Capture the cell that displays the provided text and extract its [X, Y] central coordinate. 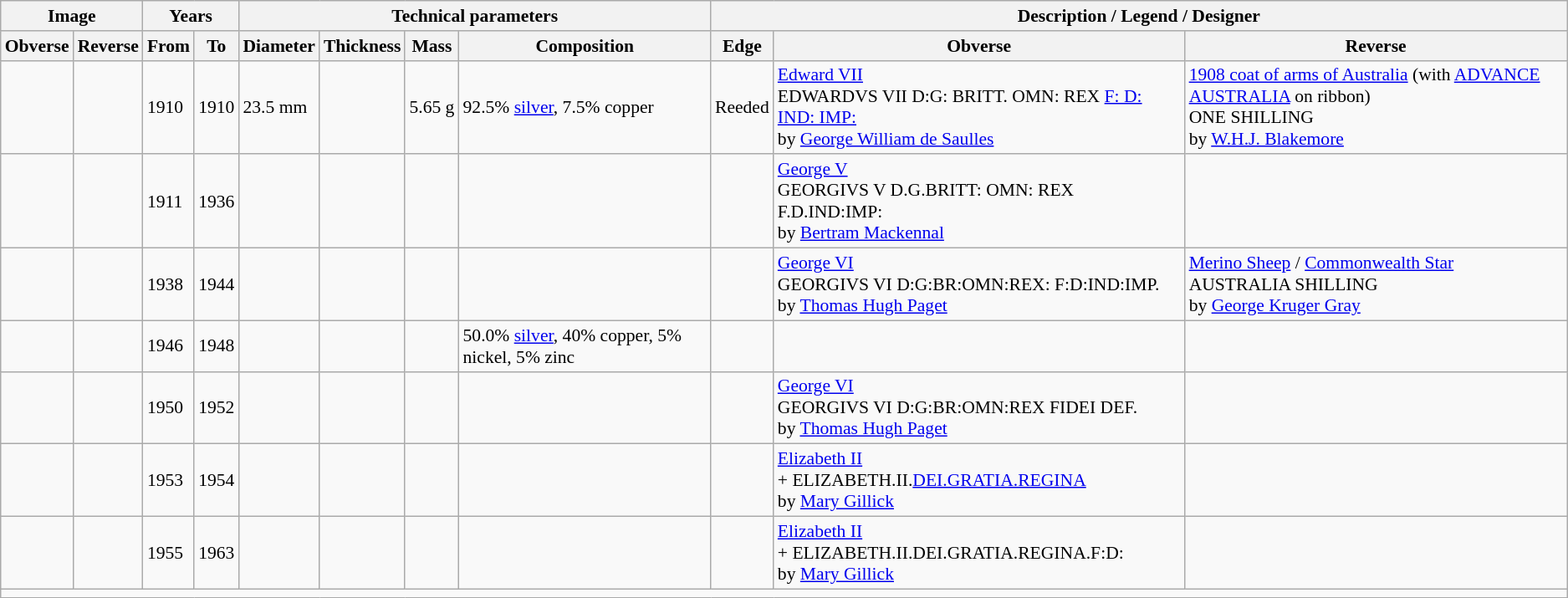
Edward VII EDWARDVS VII D:G: BRITT. OMN: REX F: D: IND: IMP: by George William de Saulles [979, 107]
1963 [216, 554]
Elizabeth II + ELIZABETH.II.DEI.GRATIA.REGINA.F:D: by Mary Gillick [979, 554]
From [169, 46]
1944 [216, 284]
1948 [216, 346]
Edge [743, 46]
1938 [169, 284]
5.65 g [432, 107]
1946 [169, 346]
1936 [216, 202]
Composition [584, 46]
Thickness [363, 46]
50.0% silver, 40% copper, 5% nickel, 5% zinc [584, 346]
Years [191, 16]
George V GEORGIVS V D.G.BRITT: OMN: REX F.D.IND:IMP: by Bertram Mackennal [979, 202]
1954 [216, 480]
George VI GEORGIVS VI D:G:BR:OMN:REX: F:D:IND:IMP. by Thomas Hugh Paget [979, 284]
1952 [216, 408]
1911 [169, 202]
23.5 mm [278, 107]
92.5% silver, 7.5% copper [584, 107]
1953 [169, 480]
Elizabeth II + ELIZABETH.II.DEI.GRATIA.REGINA by Mary Gillick [979, 480]
1955 [169, 554]
George VI GEORGIVS VI D:G:BR:OMN:REX FIDEI DEF. by Thomas Hugh Paget [979, 408]
Mass [432, 46]
Merino Sheep / Commonwealth Star AUSTRALIA SHILLING by George Kruger Gray [1376, 284]
Technical parameters [474, 16]
Diameter [278, 46]
Image [72, 16]
Description / Legend / Designer [1139, 16]
1950 [169, 408]
To [216, 46]
Reeded [743, 107]
1908 coat of arms of Australia (with ADVANCE AUSTRALIA on ribbon) ONE SHILLING by W.H.J. Blakemore [1376, 107]
